Return [x, y] of the center of cell containing provided text 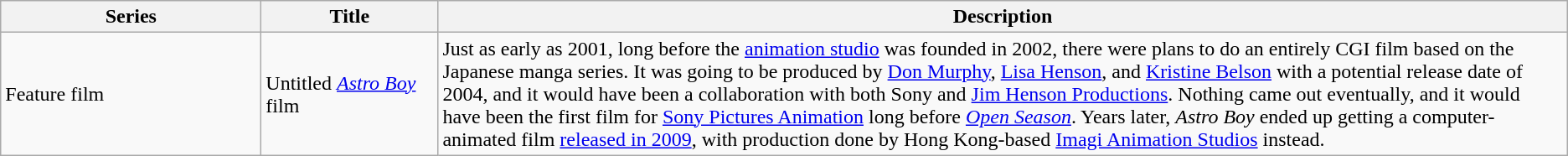
Series [131, 17]
Feature film [131, 94]
Description [1003, 17]
Untitled Astro Boy film [350, 94]
Title [350, 17]
